Return [X, Y] of the center of cell containing provided text 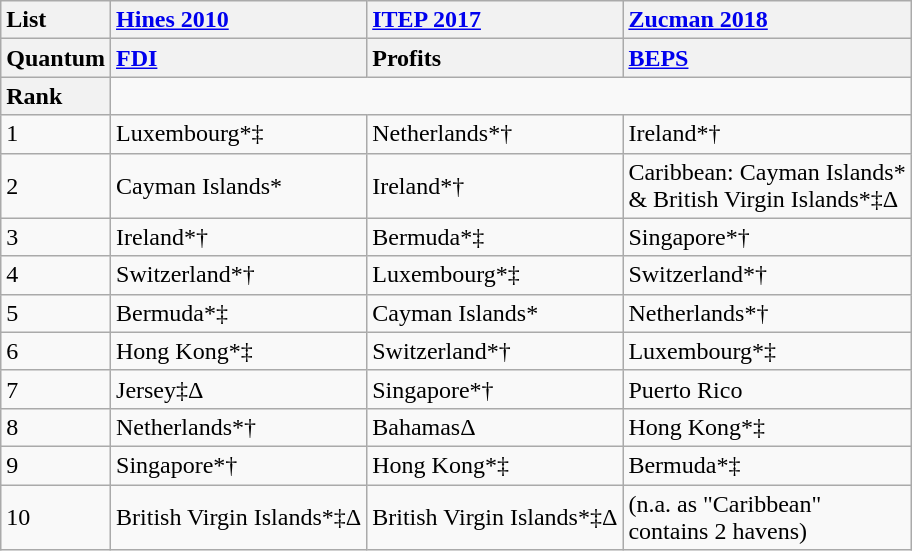
3 [56, 237]
Profits [495, 58]
BEPS [767, 58]
Puerto Rico [767, 389]
2 [56, 186]
Zucman 2018 [767, 20]
1 [56, 134]
5 [56, 313]
Hines 2010 [239, 20]
8 [56, 427]
4 [56, 275]
List [56, 20]
Caribbean: Cayman Islands*& British Virgin Islands*‡Δ [767, 186]
ITEP 2017 [495, 20]
Rank [56, 96]
(n.a. as "Caribbean"contains 2 havens) [767, 516]
FDI [239, 58]
BahamasΔ [495, 427]
10 [56, 516]
Jersey‡Δ [239, 389]
7 [56, 389]
Quantum [56, 58]
9 [56, 465]
6 [56, 351]
